Detect which cell encompasses the target text, then output its (x, y) center coordinate. 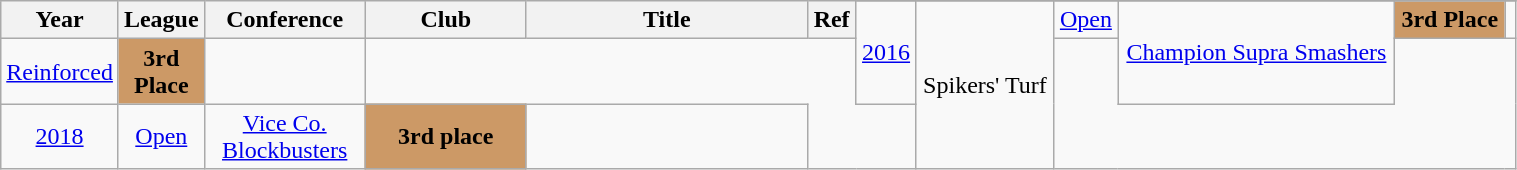
Reinforced (60, 72)
Vice Co. Blockbusters (284, 136)
2018 (60, 136)
Conference (284, 20)
Title (666, 20)
Spikers' Turf (985, 85)
2016 (886, 52)
Club (446, 20)
Champion Supra Smashers (1256, 52)
Year (60, 20)
3rd place (446, 136)
League (161, 20)
Ref (832, 20)
